Pinpoint the cell where the given text exists, returning its [x, y] midpoint coordinate. 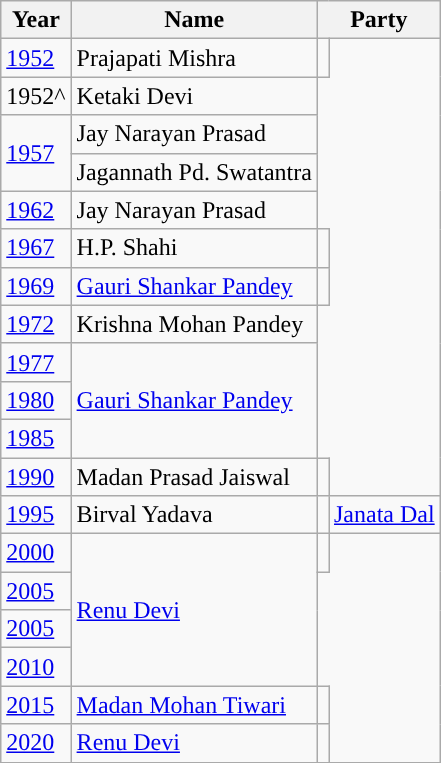
1969 [36, 286]
1977 [36, 362]
Madan Prasad Jaiswal [194, 477]
Prajapati Mishra [194, 58]
1952 [36, 58]
Birval Yadava [194, 515]
Janata Dal [384, 515]
1995 [36, 515]
1990 [36, 477]
1967 [36, 248]
2020 [36, 743]
Krishna Mohan Pandey [194, 324]
1972 [36, 324]
2000 [36, 553]
Party [378, 20]
H.P. Shahi [194, 248]
Madan Mohan Tiwari [194, 705]
Name [194, 20]
2010 [36, 667]
1952^ [36, 96]
1962 [36, 210]
2015 [36, 705]
Year [36, 20]
1957 [36, 153]
Jagannath Pd. Swatantra [194, 172]
1985 [36, 438]
1980 [36, 400]
Ketaki Devi [194, 96]
